Pinpoint the cell where the given text exists, returning its [X, Y] midpoint coordinate. 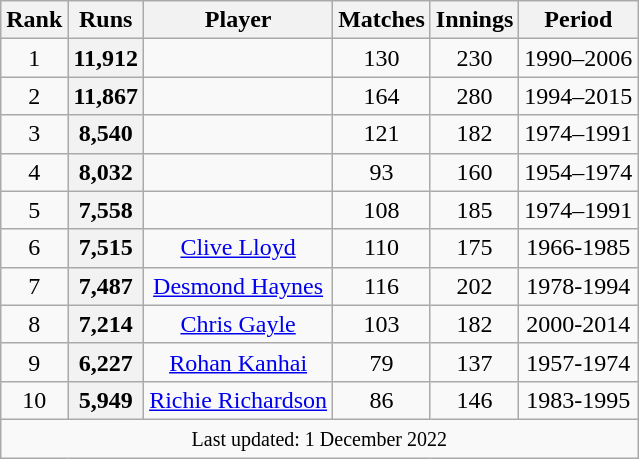
7,558 [106, 210]
160 [474, 172]
79 [382, 362]
1994–2015 [578, 96]
86 [382, 400]
146 [474, 400]
10 [34, 400]
1957-1974 [578, 362]
1 [34, 58]
7 [34, 286]
5 [34, 210]
137 [474, 362]
2 [34, 96]
Innings [474, 20]
4 [34, 172]
11,867 [106, 96]
175 [474, 248]
1978-1994 [578, 286]
6 [34, 248]
Richie Richardson [238, 400]
9 [34, 362]
1954–1974 [578, 172]
5,949 [106, 400]
7,214 [106, 324]
8,540 [106, 134]
3 [34, 134]
Player [238, 20]
Chris Gayle [238, 324]
Last updated: 1 December 2022 [320, 438]
7,487 [106, 286]
7,515 [106, 248]
11,912 [106, 58]
103 [382, 324]
Runs [106, 20]
Rohan Kanhai [238, 362]
Matches [382, 20]
Rank [34, 20]
280 [474, 96]
8,032 [106, 172]
230 [474, 58]
Period [578, 20]
8 [34, 324]
1983-1995 [578, 400]
121 [382, 134]
1990–2006 [578, 58]
Desmond Haynes [238, 286]
202 [474, 286]
164 [382, 96]
Clive Lloyd [238, 248]
1966-1985 [578, 248]
185 [474, 210]
93 [382, 172]
116 [382, 286]
6,227 [106, 362]
108 [382, 210]
110 [382, 248]
2000-2014 [578, 324]
130 [382, 58]
